Search for the cell housing the specified text and yield its [x, y] center coordinate. 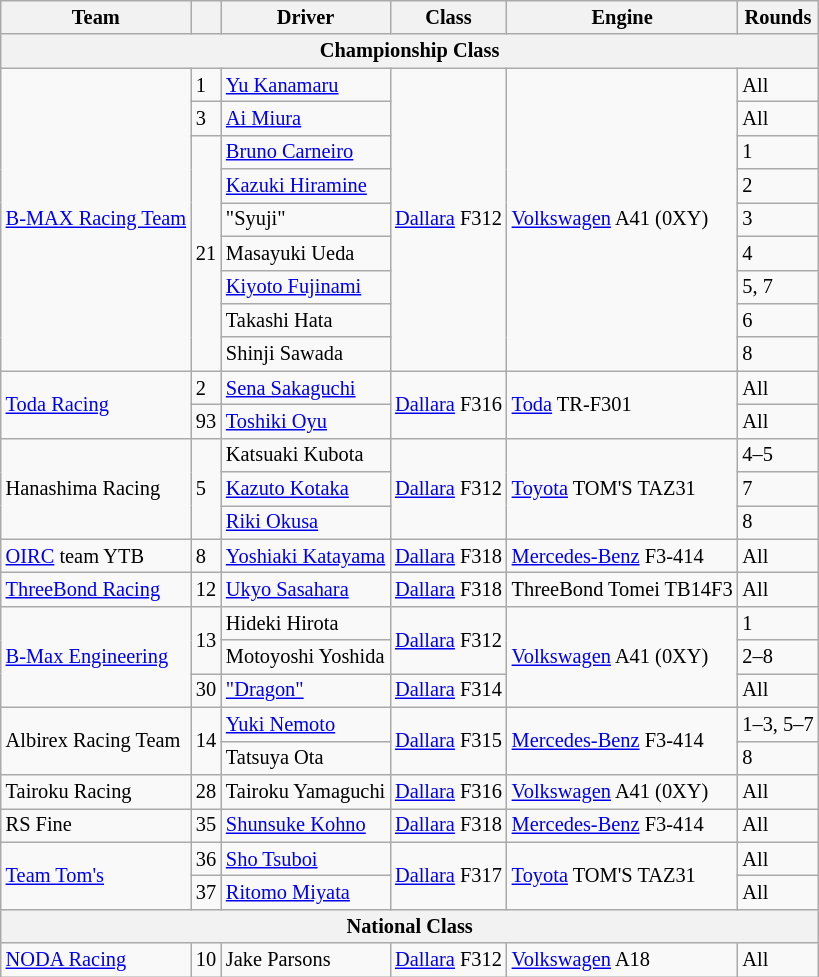
Hideki Hirota [306, 623]
Toshiki Oyu [306, 421]
Ai Miura [306, 118]
Driver [306, 17]
Toda TR-F301 [622, 404]
B-MAX Racing Team [96, 220]
Yu Kanamaru [306, 85]
Motoyoshi Yoshida [306, 657]
Ritomo Miyata [306, 892]
28 [206, 791]
Team Tom's [96, 876]
Sho Tsuboi [306, 859]
2–8 [778, 657]
Tairoku Yamaguchi [306, 791]
12 [206, 589]
Team [96, 17]
Rounds [778, 17]
NODA Racing [96, 960]
Hanashima Racing [96, 488]
Katsuaki Kubota [306, 455]
Takashi Hata [306, 320]
14 [206, 740]
7 [778, 489]
RS Fine [96, 825]
37 [206, 892]
5 [206, 488]
Shunsuke Kohno [306, 825]
93 [206, 421]
Championship Class [410, 51]
Sena Sakaguchi [306, 388]
5, 7 [778, 287]
10 [206, 960]
"Dragon" [306, 690]
Yuki Nemoto [306, 724]
Engine [622, 17]
Yoshiaki Katayama [306, 556]
"Syuji" [306, 219]
ThreeBond Racing [96, 589]
4–5 [778, 455]
21 [206, 253]
Dallara F314 [448, 690]
Dallara F317 [448, 876]
1–3, 5–7 [778, 724]
Dallara F315 [448, 740]
OIRC team YTB [96, 556]
Kazuki Hiramine [306, 186]
30 [206, 690]
Bruno Carneiro [306, 152]
Albirex Racing Team [96, 740]
Toda Racing [96, 404]
13 [206, 640]
Volkswagen A18 [622, 960]
ThreeBond Tomei TB14F3 [622, 589]
Kiyoto Fujinami [306, 287]
4 [778, 253]
6 [778, 320]
Tairoku Racing [96, 791]
36 [206, 859]
Kazuto Kotaka [306, 489]
Shinji Sawada [306, 354]
Tatsuya Ota [306, 758]
Jake Parsons [306, 960]
35 [206, 825]
Riki Okusa [306, 522]
National Class [410, 926]
Ukyo Sasahara [306, 589]
Masayuki Ueda [306, 253]
Class [448, 17]
B-Max Engineering [96, 656]
